Detect which cell encompasses the target text, then output its [x, y] center coordinate. 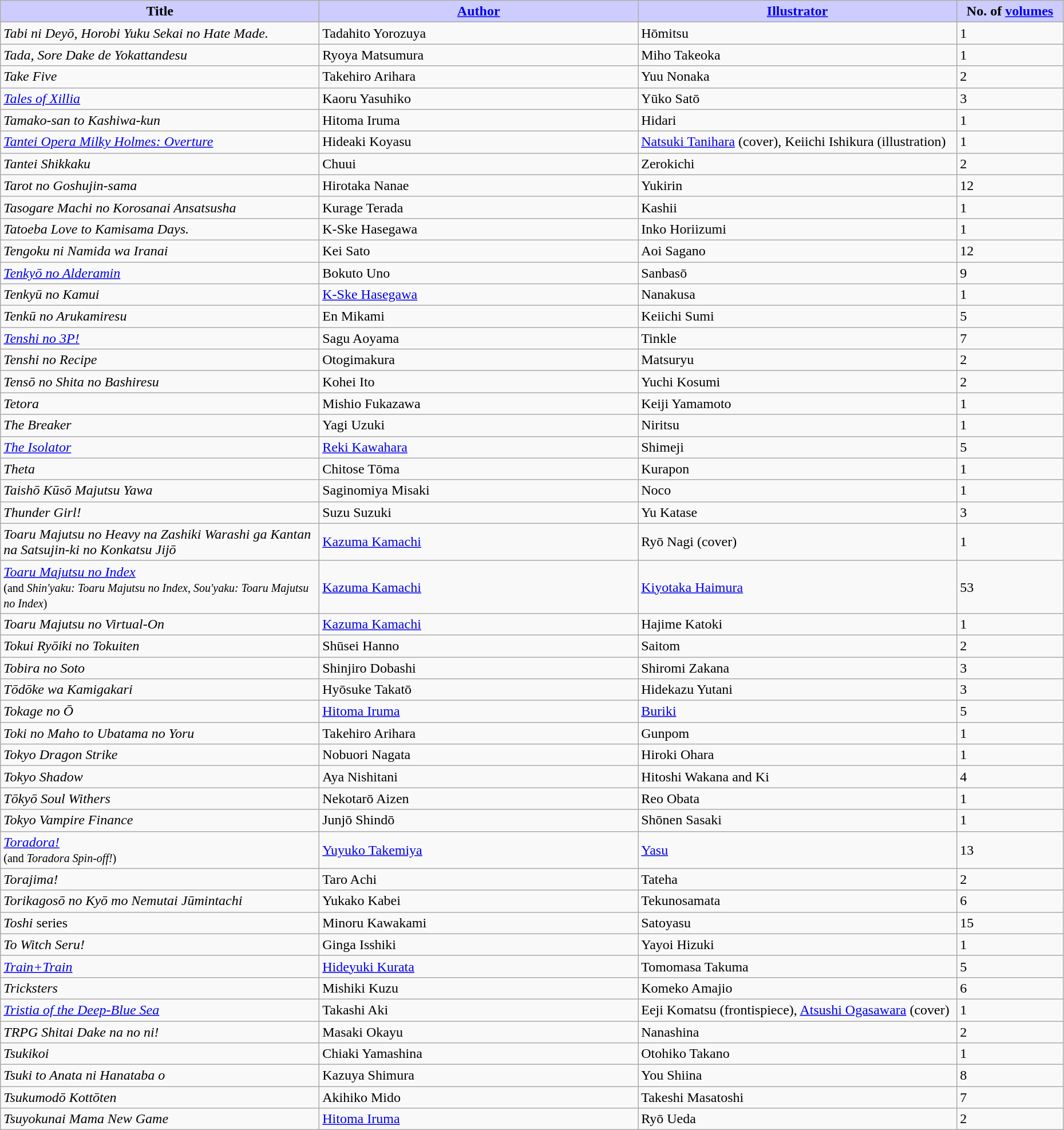
Natsuki Tanihara (cover), Keiichi Ishikura (illustration) [798, 142]
Niritsu [798, 425]
Noco [798, 491]
Hidari [798, 120]
Kurapon [798, 469]
Tokyo Shadow [160, 777]
Yūko Satō [798, 98]
Keiji Yamamoto [798, 404]
Hōmitsu [798, 33]
Tabi ni Deyō, Horobi Yuku Sekai no Hate Made. [160, 33]
Kurage Terada [478, 207]
Hideaki Koyasu [478, 142]
Thunder Girl! [160, 512]
Yukako Kabei [478, 901]
Kei Sato [478, 251]
Tarot no Goshujin-sama [160, 185]
Train+Train [160, 966]
13 [1010, 850]
Tsukikoi [160, 1054]
Tokyo Vampire Finance [160, 820]
Chuui [478, 164]
Torajima! [160, 879]
Tricksters [160, 988]
Tasogare Machi no Korosanai Ansatsusha [160, 207]
Kashii [798, 207]
Tenshi no 3P! [160, 338]
Nekotarō Aizen [478, 799]
Toradora!(and Toradora Spin-off!) [160, 850]
Akihiko Mido [478, 1097]
Take Five [160, 77]
Aoi Sagano [798, 251]
Theta [160, 469]
Yu Katase [798, 512]
Author [478, 11]
Tristia of the Deep-Blue Sea [160, 1010]
Tenkū no Arukamiresu [160, 317]
Takashi Aki [478, 1010]
Otogimakura [478, 360]
Yayoi Hizuki [798, 945]
Suzu Suzuki [478, 512]
Satoyasu [798, 923]
Tokui Ryōiki no Tokuiten [160, 646]
The Breaker [160, 425]
Tobira no Soto [160, 668]
Shinjiro Dobashi [478, 668]
Zerokichi [798, 164]
Nanashina [798, 1032]
Tantei Shikkaku [160, 164]
Kohei Ito [478, 382]
Yuu Nonaka [798, 77]
Title [160, 11]
Yuchi Kosumi [798, 382]
To Witch Seru! [160, 945]
Tōdōke wa Kamigakari [160, 690]
Tenkyū no Kamui [160, 295]
Hidekazu Yutani [798, 690]
Sagu Aoyama [478, 338]
Yasu [798, 850]
Tamako-san to Kashiwa-kun [160, 120]
Aya Nishitani [478, 777]
Tatoeba Love to Kamisama Days. [160, 229]
Shūsei Hanno [478, 646]
Mishio Fukazawa [478, 404]
Keiichi Sumi [798, 317]
TRPG Shitai Dake na no ni! [160, 1032]
Toki no Maho to Ubatama no Yoru [160, 733]
Tokage no Ō [160, 712]
Toaru Majutsu no Virtual-On [160, 624]
Inko Horiizumi [798, 229]
Tales of Xillia [160, 98]
Saginomiya Misaki [478, 491]
Masaki Okayu [478, 1032]
Tada, Sore Dake de Yokattandesu [160, 55]
Chitose Tōma [478, 469]
Ryō Ueda [798, 1119]
Nanakusa [798, 295]
Tekunosamata [798, 901]
Saitom [798, 646]
Ryō Nagi (cover) [798, 542]
Kaoru Yasuhiko [478, 98]
Kazuya Shimura [478, 1076]
Yagi Uzuki [478, 425]
Shiromi Zakana [798, 668]
Buriki [798, 712]
Hiroki Ohara [798, 755]
No. of volumes [1010, 11]
Tadahito Yorozuya [478, 33]
Taro Achi [478, 879]
Hideyuki Kurata [478, 966]
Komeko Amajio [798, 988]
Toaru Majutsu no Heavy na Zashiki Warashi ga Kantan na Satsujin-ki no Konkatsu Jijō [160, 542]
Mishiki Kuzu [478, 988]
Toaru Majutsu no Index(and Shin'yaku: Toaru Majutsu no Index, Sou'yaku: Toaru Majutsu no Index) [160, 587]
You Shiina [798, 1076]
Tensō no Shita no Bashiresu [160, 382]
En Mikami [478, 317]
Illustrator [798, 11]
Tengoku ni Namida wa Iranai [160, 251]
Hyōsuke Takatō [478, 690]
15 [1010, 923]
Hirotaka Nanae [478, 185]
Reo Obata [798, 799]
Nobuori Nagata [478, 755]
Tsuyokunai Mama New Game [160, 1119]
The Isolator [160, 447]
Sanbasō [798, 273]
Hajime Katoki [798, 624]
Yuyuko Takemiya [478, 850]
Reki Kawahara [478, 447]
Tenkyō no Alderamin [160, 273]
4 [1010, 777]
Eeji Komatsu (frontispiece), Atsushi Ogasawara (cover) [798, 1010]
Matsuryu [798, 360]
Bokuto Uno [478, 273]
Junjō Shindō [478, 820]
Yukirin [798, 185]
Tinkle [798, 338]
Gunpom [798, 733]
Kiyotaka Haimura [798, 587]
9 [1010, 273]
Minoru Kawakami [478, 923]
Hitoshi Wakana and Ki [798, 777]
Tsukumodō Kottōten [160, 1097]
Ryoya Matsumura [478, 55]
Tomomasa Takuma [798, 966]
Tenshi no Recipe [160, 360]
53 [1010, 587]
Ginga Isshiki [478, 945]
Miho Takeoka [798, 55]
Tokyo Dragon Strike [160, 755]
Taishō Kūsō Majutsu Yawa [160, 491]
Tsuki to Anata ni Hanataba o [160, 1076]
Otohiko Takano [798, 1054]
Tōkyō Soul Withers [160, 799]
Chiaki Yamashina [478, 1054]
Tateha [798, 879]
Torikagosō no Kyō mo Nemutai Jūmintachi [160, 901]
Tantei Opera Milky Holmes: Overture [160, 142]
Toshi series [160, 923]
Shimeji [798, 447]
8 [1010, 1076]
Shōnen Sasaki [798, 820]
Tetora [160, 404]
Takeshi Masatoshi [798, 1097]
